Detect which cell encompasses the target text, then output its [x, y] center coordinate. 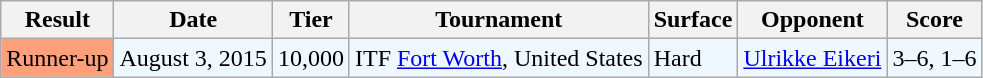
Hard [693, 58]
August 3, 2015 [193, 58]
Runner-up [58, 58]
Score [934, 20]
Surface [693, 20]
Date [193, 20]
ITF Fort Worth, United States [498, 58]
10,000 [310, 58]
Tournament [498, 20]
Ulrikke Eikeri [812, 58]
Opponent [812, 20]
Tier [310, 20]
Result [58, 20]
3–6, 1–6 [934, 58]
